Output the [X, Y] coordinate of the center of the cell containing the given text.  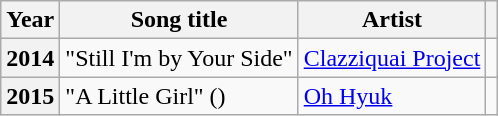
Song title [179, 20]
"A Little Girl" () [179, 96]
Artist [392, 20]
2015 [30, 96]
2014 [30, 58]
Year [30, 20]
Oh Hyuk [392, 96]
Clazziquai Project [392, 58]
"Still I'm by Your Side" [179, 58]
